Find where the given text appears and provide that cell's center as (X, Y) coordinate. 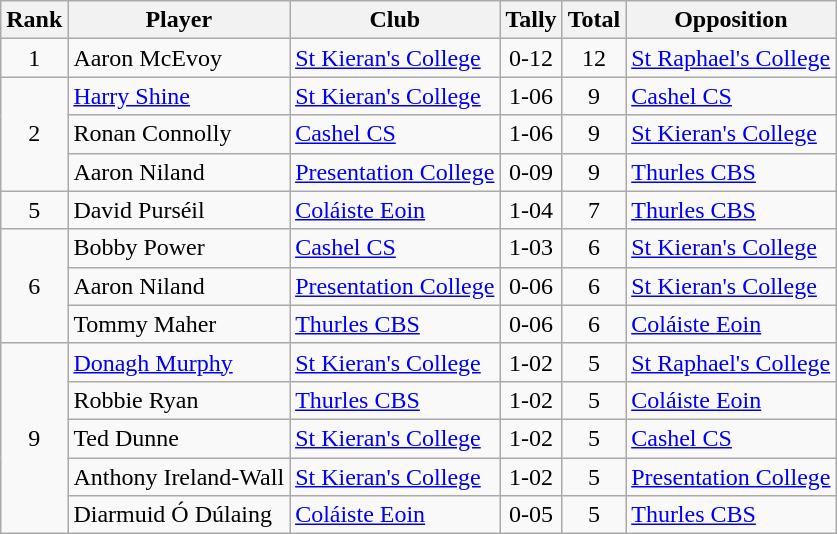
0-09 (531, 172)
1-03 (531, 248)
Harry Shine (179, 96)
7 (594, 210)
1-04 (531, 210)
0-05 (531, 515)
Robbie Ryan (179, 400)
Tally (531, 20)
David Purséil (179, 210)
12 (594, 58)
Aaron McEvoy (179, 58)
Rank (34, 20)
Bobby Power (179, 248)
Opposition (731, 20)
Club (395, 20)
Player (179, 20)
2 (34, 134)
Diarmuid Ó Dúlaing (179, 515)
1 (34, 58)
Anthony Ireland-Wall (179, 477)
Ronan Connolly (179, 134)
Total (594, 20)
Tommy Maher (179, 324)
Donagh Murphy (179, 362)
0-12 (531, 58)
Ted Dunne (179, 438)
